From the cell containing the given text, extract its center point as (x, y) coordinate. 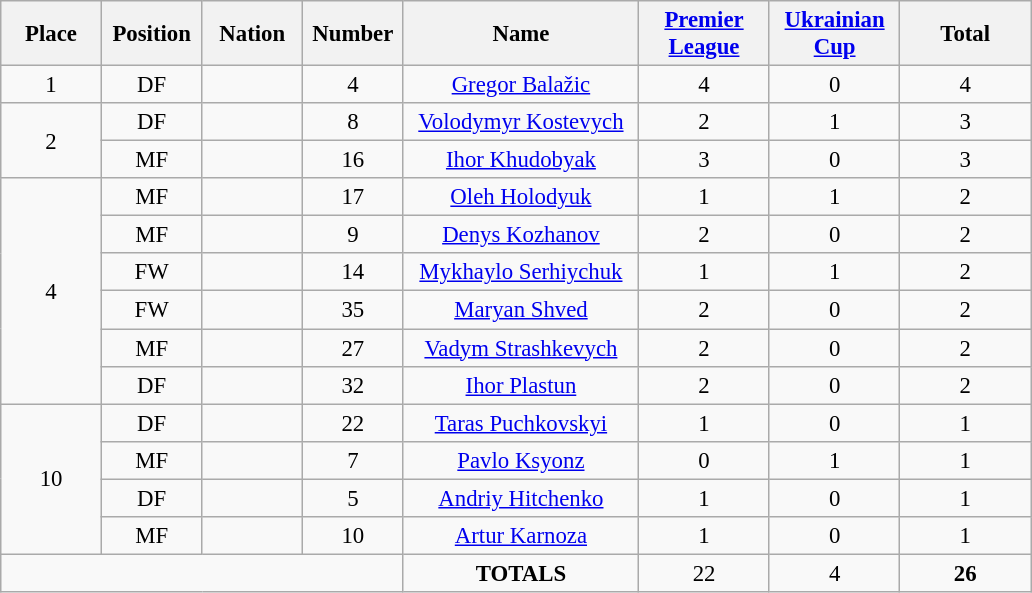
Place (52, 34)
Andriy Hitchenko (521, 498)
32 (354, 385)
16 (354, 160)
Volodymyr Kostevych (521, 122)
9 (354, 235)
Vadym Strashkevych (521, 348)
Artur Karnoza (521, 536)
Maryan Shved (521, 310)
Ihor Plastun (521, 385)
8 (354, 122)
TOTALS (521, 573)
Ihor Khudobyak (521, 160)
Mykhaylo Serhiychuk (521, 273)
Denys Kozhanov (521, 235)
Ukrainian Cup (834, 34)
Gregor Balažic (521, 85)
17 (354, 197)
7 (354, 460)
Total (966, 34)
Oleh Holodyuk (521, 197)
Name (521, 34)
Premier League (704, 34)
Nation (252, 34)
Taras Puchkovskyi (521, 423)
Position (152, 34)
5 (354, 498)
Pavlo Ksyonz (521, 460)
35 (354, 310)
Number (354, 34)
27 (354, 348)
14 (354, 273)
26 (966, 573)
